For the text-containing cell, return its midpoint in (x, y) coordinate format. 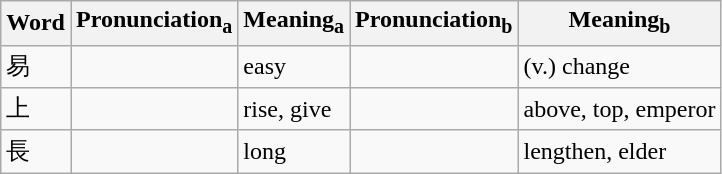
Pronunciationa (154, 23)
long (294, 152)
easy (294, 66)
長 (36, 152)
Pronunciationb (434, 23)
Word (36, 23)
(v.) change (620, 66)
rise, give (294, 110)
易 (36, 66)
Meaningb (620, 23)
上 (36, 110)
lengthen, elder (620, 152)
Meaninga (294, 23)
above, top, emperor (620, 110)
